Scan for the cell matching the given text and deliver its (X, Y) coordinate at center. 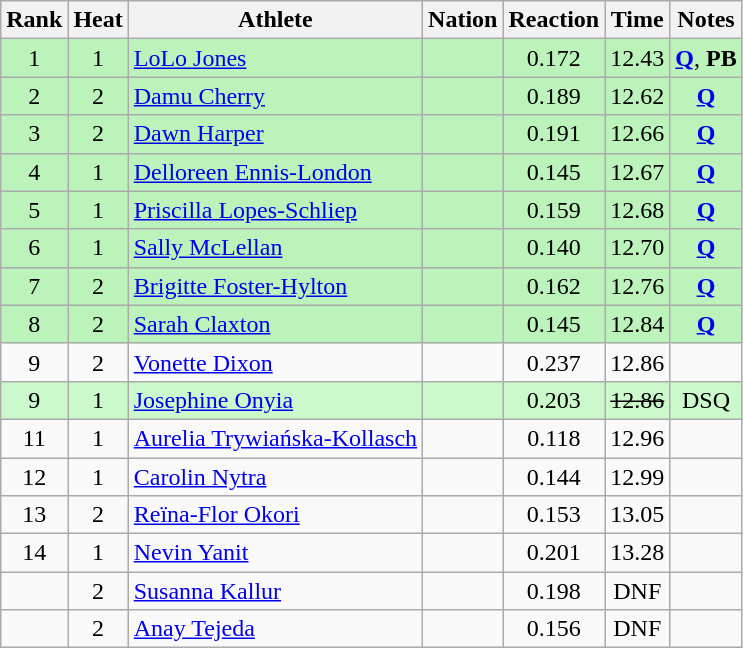
Q, PB (706, 58)
6 (34, 248)
3 (34, 134)
12.96 (638, 438)
Reaction (554, 20)
0.189 (554, 96)
0.172 (554, 58)
Athlete (275, 20)
Brigitte Foster-Hylton (275, 286)
Carolin Nytra (275, 477)
0.144 (554, 477)
Susanna Kallur (275, 591)
0.118 (554, 438)
0.162 (554, 286)
12.66 (638, 134)
8 (34, 324)
13.05 (638, 515)
Time (638, 20)
0.156 (554, 629)
Reïna-Flor Okori (275, 515)
0.203 (554, 400)
Sally McLellan (275, 248)
11 (34, 438)
0.201 (554, 553)
12 (34, 477)
Notes (706, 20)
0.153 (554, 515)
5 (34, 210)
4 (34, 172)
0.159 (554, 210)
12.76 (638, 286)
Aurelia Trywiańska-Kollasch (275, 438)
12.84 (638, 324)
Dawn Harper (275, 134)
Josephine Onyia (275, 400)
12.70 (638, 248)
Priscilla Lopes-Schliep (275, 210)
13.28 (638, 553)
Nevin Yanit (275, 553)
LoLo Jones (275, 58)
14 (34, 553)
Heat (98, 20)
Vonette Dixon (275, 362)
12.43 (638, 58)
Rank (34, 20)
Damu Cherry (275, 96)
12.67 (638, 172)
0.191 (554, 134)
Delloreen Ennis-London (275, 172)
DSQ (706, 400)
7 (34, 286)
12.62 (638, 96)
Sarah Claxton (275, 324)
Anay Tejeda (275, 629)
Nation (463, 20)
0.237 (554, 362)
0.198 (554, 591)
13 (34, 515)
0.140 (554, 248)
12.99 (638, 477)
12.68 (638, 210)
